Find where the given text appears and provide that cell's center as [x, y] coordinate. 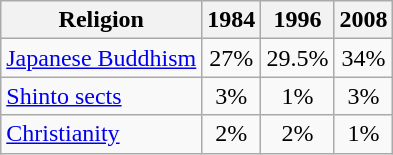
Religion [102, 20]
29.5% [298, 58]
Japanese Buddhism [102, 58]
2008 [364, 20]
27% [232, 58]
Shinto sects [102, 96]
34% [364, 58]
1996 [298, 20]
Christianity [102, 134]
1984 [232, 20]
